Detect which cell encompasses the target text, then output its [x, y] center coordinate. 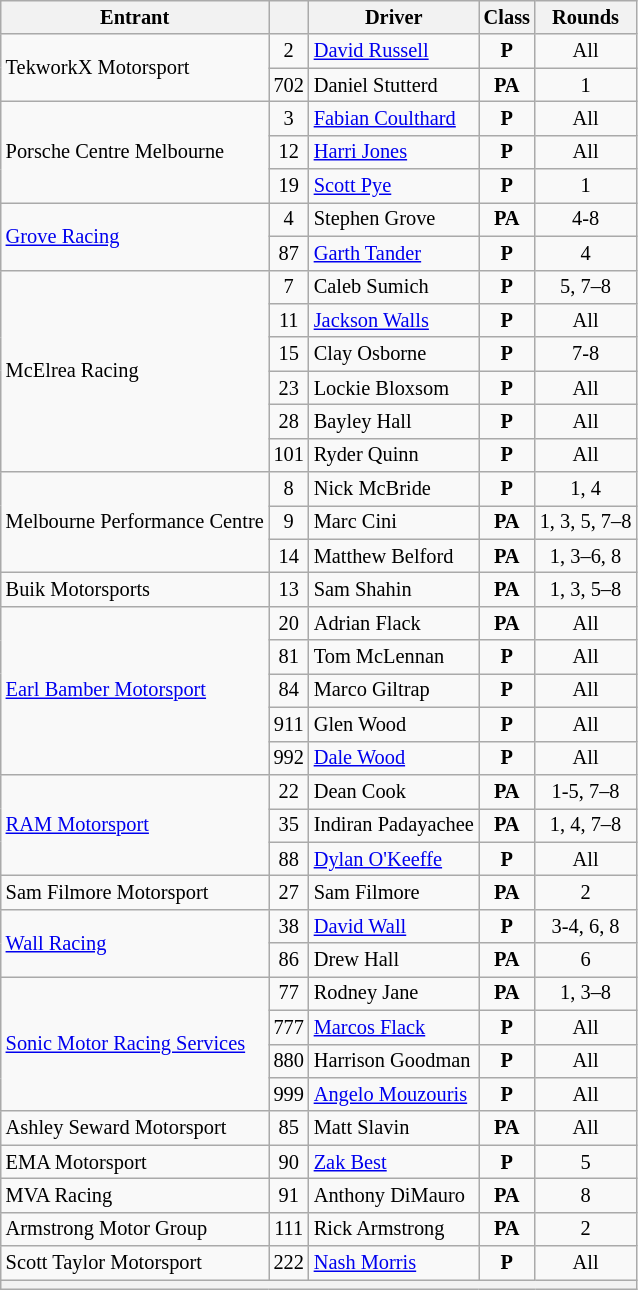
Marco Giltrap [394, 690]
12 [289, 152]
15 [289, 354]
20 [289, 623]
3 [289, 118]
81 [289, 657]
Grove Racing [135, 236]
Marcos Flack [394, 1027]
27 [289, 892]
1, 3, 5–8 [586, 589]
Adrian Flack [394, 623]
1, 4 [586, 489]
RAM Motorsport [135, 824]
11 [289, 320]
Indiran Padayachee [394, 825]
Harrison Goodman [394, 1061]
Stephen Grove [394, 219]
Bayley Hall [394, 421]
Earl Bamber Motorsport [135, 690]
Daniel Stutterd [394, 85]
999 [289, 1094]
777 [289, 1027]
Sam Filmore [394, 892]
Angelo Mouzouris [394, 1094]
Scott Taylor Motorsport [135, 1263]
38 [289, 926]
TekworkX Motorsport [135, 68]
MVA Racing [135, 1195]
Dale Wood [394, 758]
Garth Tander [394, 253]
1-5, 7–8 [586, 791]
77 [289, 993]
3-4, 6, 8 [586, 926]
7-8 [586, 354]
7 [289, 287]
23 [289, 388]
35 [289, 825]
86 [289, 960]
4-8 [586, 219]
1, 3–8 [586, 993]
111 [289, 1229]
91 [289, 1195]
David Wall [394, 926]
Driver [394, 17]
Tom McLennan [394, 657]
Matthew Belford [394, 556]
Dylan O'Keeffe [394, 859]
84 [289, 690]
Rick Armstrong [394, 1229]
5, 7–8 [586, 287]
Porsche Centre Melbourne [135, 152]
1, 3–6, 8 [586, 556]
Wall Racing [135, 942]
911 [289, 724]
13 [289, 589]
Lockie Bloxsom [394, 388]
Glen Wood [394, 724]
Anthony DiMauro [394, 1195]
992 [289, 758]
Caleb Sumich [394, 287]
90 [289, 1162]
Nash Morris [394, 1263]
Ashley Seward Motorsport [135, 1128]
Harri Jones [394, 152]
28 [289, 421]
David Russell [394, 51]
Ryder Quinn [394, 455]
6 [586, 960]
Matt Slavin [394, 1128]
EMA Motorsport [135, 1162]
Entrant [135, 17]
Armstrong Motor Group [135, 1229]
1, 4, 7–8 [586, 825]
Dean Cook [394, 791]
702 [289, 85]
Nick McBride [394, 489]
McElrea Racing [135, 371]
880 [289, 1061]
19 [289, 186]
22 [289, 791]
85 [289, 1128]
Class [507, 17]
222 [289, 1263]
14 [289, 556]
Sam Filmore Motorsport [135, 892]
Buik Motorsports [135, 589]
9 [289, 522]
Fabian Coulthard [394, 118]
Marc Cini [394, 522]
Sonic Motor Racing Services [135, 1044]
5 [586, 1162]
Jackson Walls [394, 320]
88 [289, 859]
Scott Pye [394, 186]
Zak Best [394, 1162]
Rounds [586, 17]
Melbourne Performance Centre [135, 522]
Sam Shahin [394, 589]
Rodney Jane [394, 993]
87 [289, 253]
Drew Hall [394, 960]
101 [289, 455]
Clay Osborne [394, 354]
1, 3, 5, 7–8 [586, 522]
